Determine the [x, y] coordinate at the center of the cell enclosing the given text.  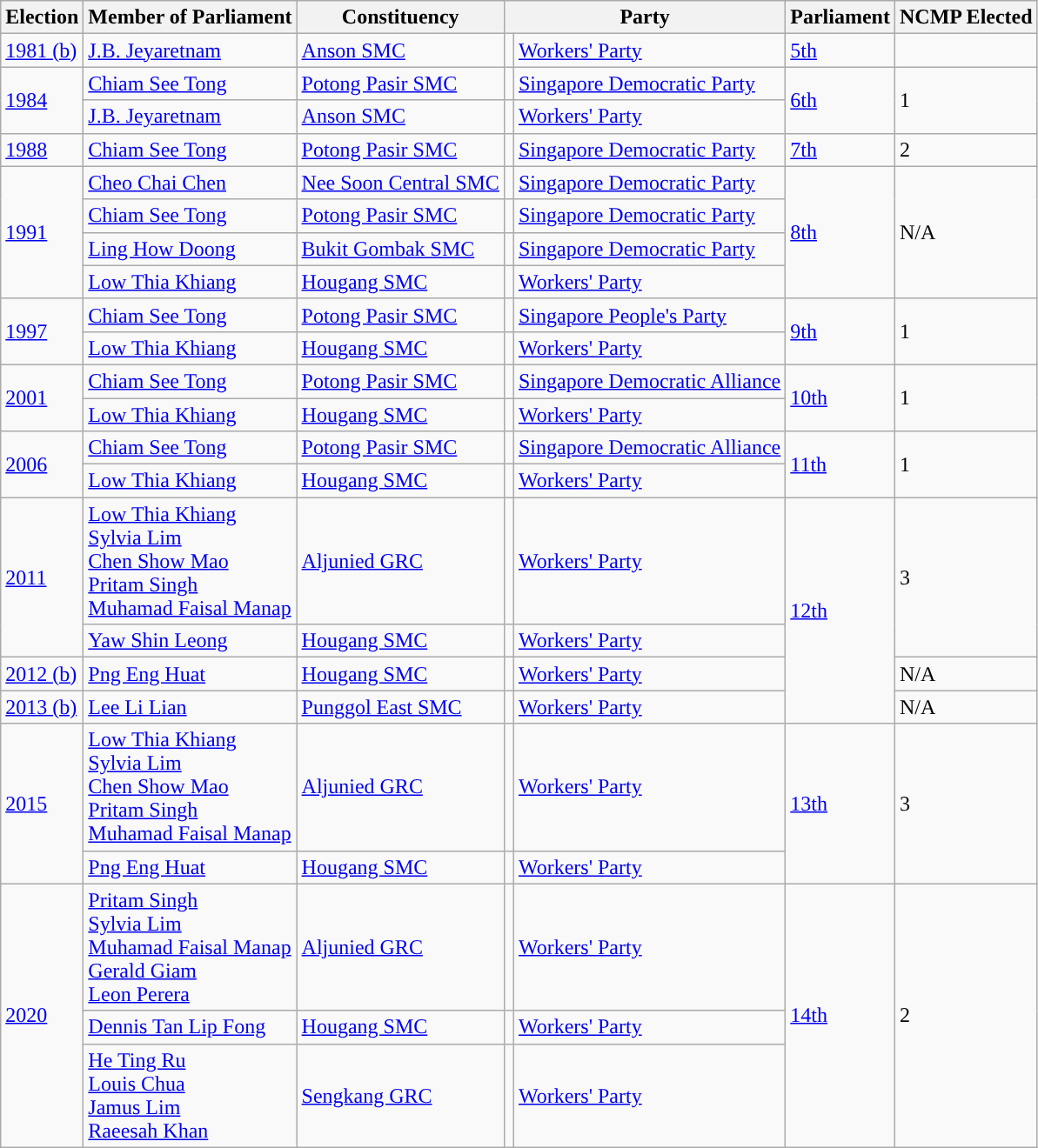
NCMP Elected [966, 17]
2006 [42, 464]
Bukit Gombak SMC [400, 249]
Punggol East SMC [400, 707]
He Ting RuLouis ChuaJamus LimRaeesah Khan [190, 1096]
2013 (b) [42, 707]
2012 (b) [42, 674]
Pritam SinghSylvia LimMuhamad Faisal ManapGerald GiamLeon Perera [190, 947]
Sengkang GRC [400, 1096]
9th [840, 331]
2015 [42, 804]
10th [840, 397]
Parliament [840, 17]
2020 [42, 1016]
1981 (b) [42, 50]
2011 [42, 577]
8th [840, 232]
14th [840, 1016]
2001 [42, 397]
12th [840, 611]
1997 [42, 331]
1991 [42, 232]
11th [840, 464]
Yaw Shin Leong [190, 641]
1988 [42, 150]
Election [42, 17]
13th [840, 804]
5th [840, 50]
Singapore People's Party [649, 315]
Dennis Tan Lip Fong [190, 1027]
Cheo Chai Chen [190, 183]
Constituency [400, 17]
Member of Parliament [190, 17]
Lee Li Lian [190, 707]
6th [840, 100]
1984 [42, 100]
7th [840, 150]
Ling How Doong [190, 249]
Nee Soon Central SMC [400, 183]
Party [644, 17]
